Return the (x, y) coordinate for the center point of the cell that contains the specified text.  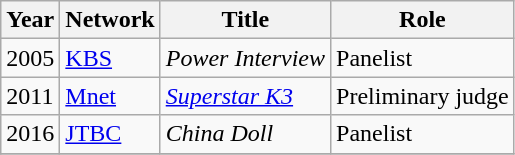
2011 (30, 96)
KBS (110, 58)
JTBC (110, 134)
2005 (30, 58)
Title (245, 20)
Mnet (110, 96)
Superstar K3 (245, 96)
China Doll (245, 134)
Network (110, 20)
2016 (30, 134)
Preliminary judge (423, 96)
Year (30, 20)
Power Interview (245, 58)
Role (423, 20)
